Output the (X, Y) coordinate of the center of the cell containing the given text.  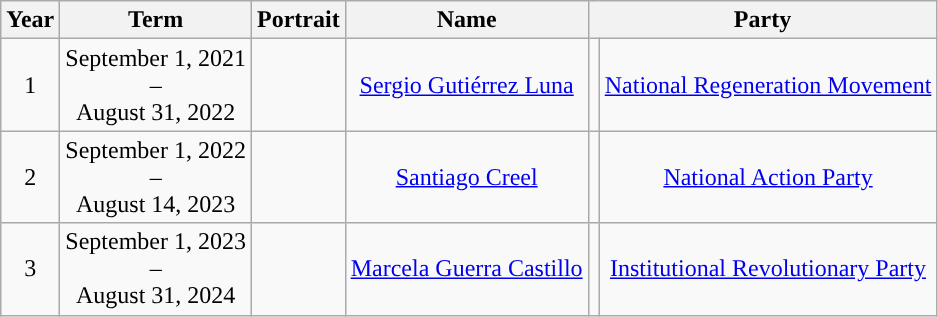
Name (466, 20)
Santiago Creel (466, 177)
2 (30, 177)
Institutional Revolutionary Party (768, 269)
September 1, 2023–August 31, 2024 (156, 269)
National Regeneration Movement (768, 85)
1 (30, 85)
September 1, 2022–August 14, 2023 (156, 177)
Term (156, 20)
Year (30, 20)
September 1, 2021–August 31, 2022 (156, 85)
Marcela Guerra Castillo (466, 269)
National Action Party (768, 177)
Portrait (298, 20)
Party (762, 20)
Sergio Gutiérrez Luna (466, 85)
3 (30, 269)
